From the cell containing the given text, extract its center point as (x, y) coordinate. 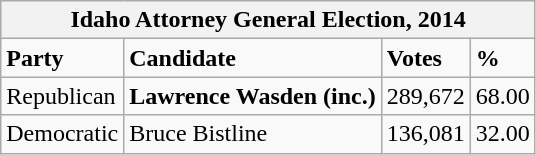
Idaho Attorney General Election, 2014 (268, 20)
289,672 (426, 96)
Republican (62, 96)
Bruce Bistline (253, 134)
Lawrence Wasden (inc.) (253, 96)
Democratic (62, 134)
136,081 (426, 134)
Candidate (253, 58)
Votes (426, 58)
Party (62, 58)
% (502, 58)
68.00 (502, 96)
32.00 (502, 134)
